Identify which cell holds the provided text, then report its [X, Y] central coordinate. 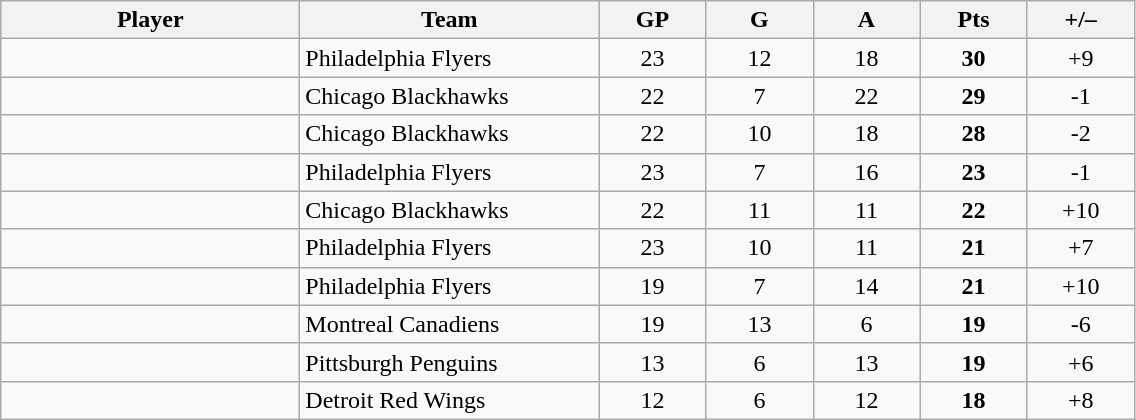
Detroit Red Wings [450, 400]
GP [652, 20]
14 [866, 286]
Player [150, 20]
A [866, 20]
+6 [1080, 362]
-2 [1080, 134]
+7 [1080, 248]
Pittsburgh Penguins [450, 362]
G [760, 20]
Team [450, 20]
Pts [974, 20]
29 [974, 96]
28 [974, 134]
16 [866, 172]
-6 [1080, 324]
30 [974, 58]
Montreal Canadiens [450, 324]
+8 [1080, 400]
+/– [1080, 20]
+9 [1080, 58]
